Pinpoint the cell where the given text exists, returning its (X, Y) midpoint coordinate. 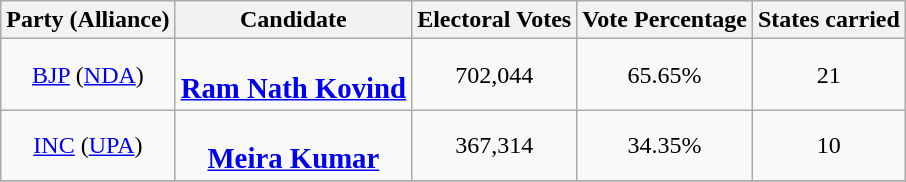
Electoral Votes (494, 20)
Candidate (294, 20)
34.35% (665, 146)
21 (828, 74)
INC (UPA) (88, 146)
Vote Percentage (665, 20)
367,314 (494, 146)
Meira Kumar (294, 146)
States carried (828, 20)
10 (828, 146)
65.65% (665, 74)
BJP (NDA) (88, 74)
702,044 (494, 74)
Party (Alliance) (88, 20)
Ram Nath Kovind (294, 74)
